Determine the (x, y) coordinate at the center of the cell enclosing the given text.  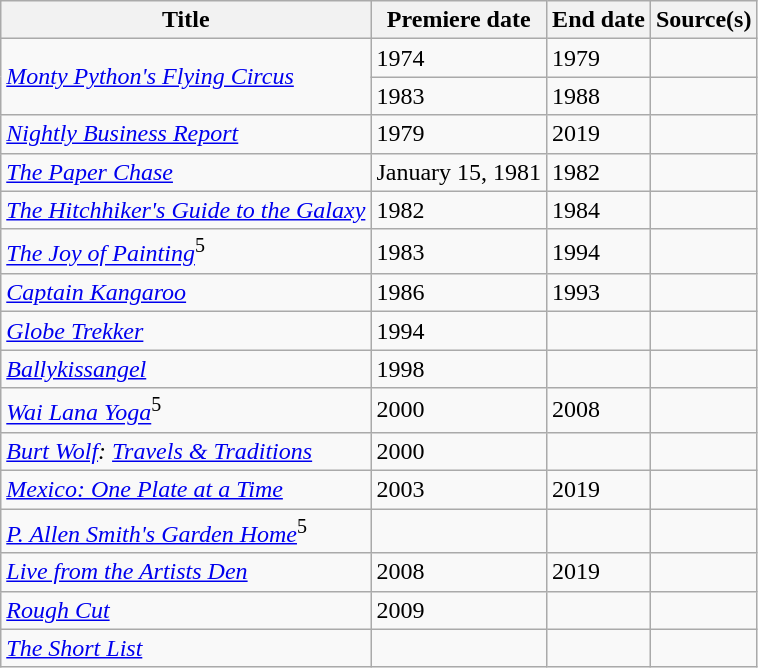
Rough Cut (186, 610)
Premiere date (459, 20)
2009 (459, 610)
Burt Wolf: Travels & Traditions (186, 451)
January 15, 1981 (459, 172)
Globe Trekker (186, 331)
1998 (459, 369)
The Joy of Painting5 (186, 252)
Captain Kangaroo (186, 293)
The Hitchhiker's Guide to the Galaxy (186, 210)
2003 (459, 489)
Mexico: One Plate at a Time (186, 489)
The Paper Chase (186, 172)
Title (186, 20)
1986 (459, 293)
1984 (599, 210)
1988 (599, 96)
1974 (459, 58)
End date (599, 20)
Monty Python's Flying Circus (186, 77)
1993 (599, 293)
Wai Lana Yoga5 (186, 410)
Nightly Business Report (186, 134)
Ballykissangel (186, 369)
Live from the Artists Den (186, 572)
The Short List (186, 648)
Source(s) (704, 20)
P. Allen Smith's Garden Home5 (186, 532)
